Output the (x, y) coordinate of the center of the cell containing the given text.  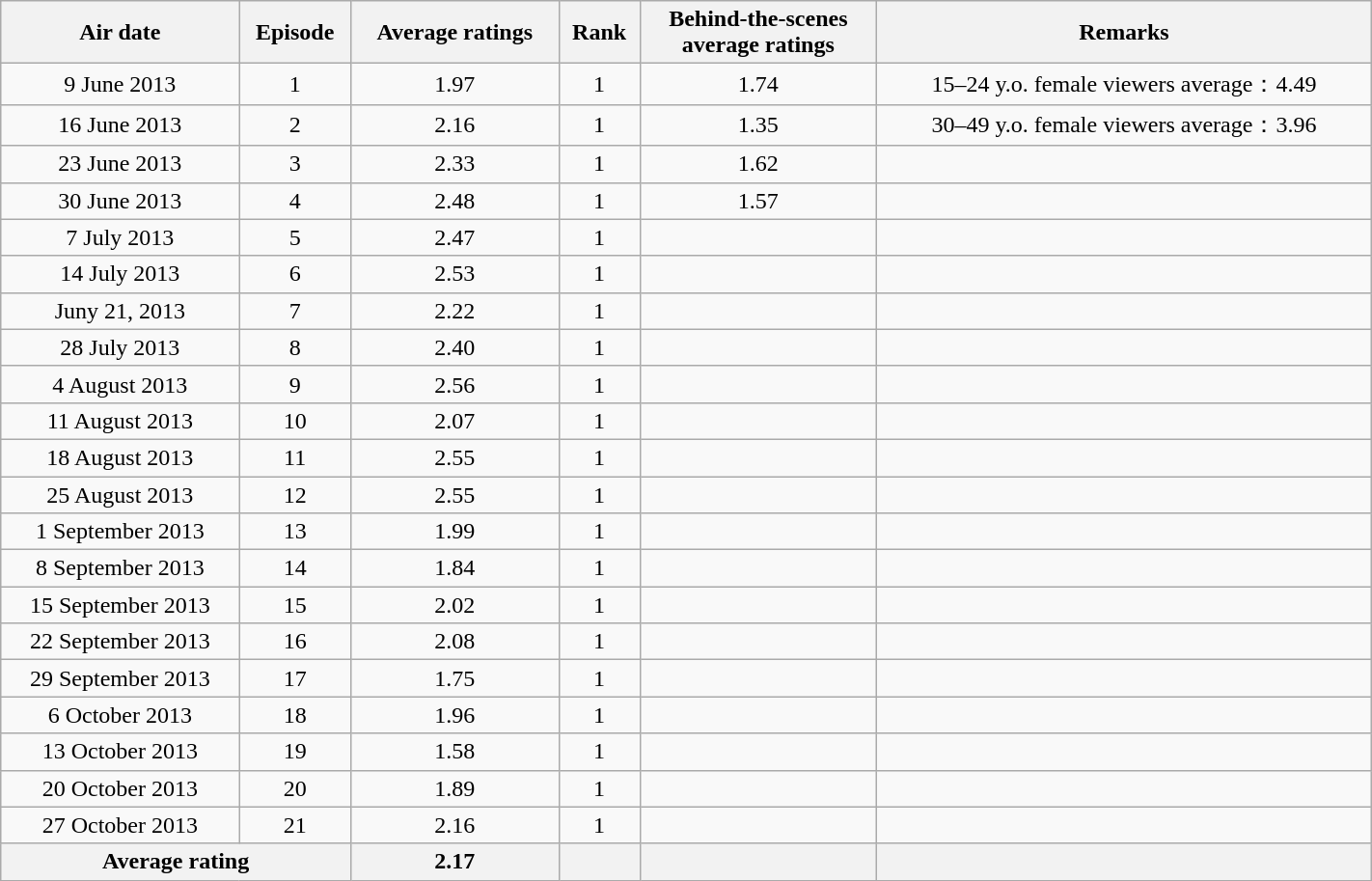
1.58 (454, 752)
1.74 (758, 85)
16 (295, 642)
13 (295, 532)
Air date (120, 33)
9 (295, 384)
19 (295, 752)
12 (295, 495)
2.02 (454, 605)
28 July 2013 (120, 347)
11 (295, 457)
Average ratings (454, 33)
2.40 (454, 347)
2.22 (454, 311)
Episode (295, 33)
2.17 (454, 862)
7 July 2013 (120, 237)
2.07 (454, 421)
10 (295, 421)
1.99 (454, 532)
2.48 (454, 201)
13 October 2013 (120, 752)
1.62 (758, 164)
2.53 (454, 274)
17 (295, 678)
Juny 21, 2013 (120, 311)
Average rating (176, 862)
Remarks (1125, 33)
18 August 2013 (120, 457)
22 September 2013 (120, 642)
8 (295, 347)
2.47 (454, 237)
18 (295, 715)
3 (295, 164)
15 (295, 605)
1.57 (758, 201)
5 (295, 237)
Rank (599, 33)
29 September 2013 (120, 678)
14 (295, 568)
1.96 (454, 715)
6 October 2013 (120, 715)
8 September 2013 (120, 568)
14 July 2013 (120, 274)
2.08 (454, 642)
1 September 2013 (120, 532)
6 (295, 274)
15–24 y.o. female viewers average：4.49 (1125, 85)
1.35 (758, 125)
15 September 2013 (120, 605)
27 October 2013 (120, 825)
2.56 (454, 384)
30–49 y.o. female viewers average：3.96 (1125, 125)
9 June 2013 (120, 85)
1.75 (454, 678)
Behind-the-scenes average ratings (758, 33)
23 June 2013 (120, 164)
7 (295, 311)
20 October 2013 (120, 788)
4 August 2013 (120, 384)
4 (295, 201)
16 June 2013 (120, 125)
1.89 (454, 788)
25 August 2013 (120, 495)
21 (295, 825)
20 (295, 788)
2 (295, 125)
1.84 (454, 568)
2.33 (454, 164)
30 June 2013 (120, 201)
1.97 (454, 85)
11 August 2013 (120, 421)
